Identify which cell holds the provided text, then report its [X, Y] central coordinate. 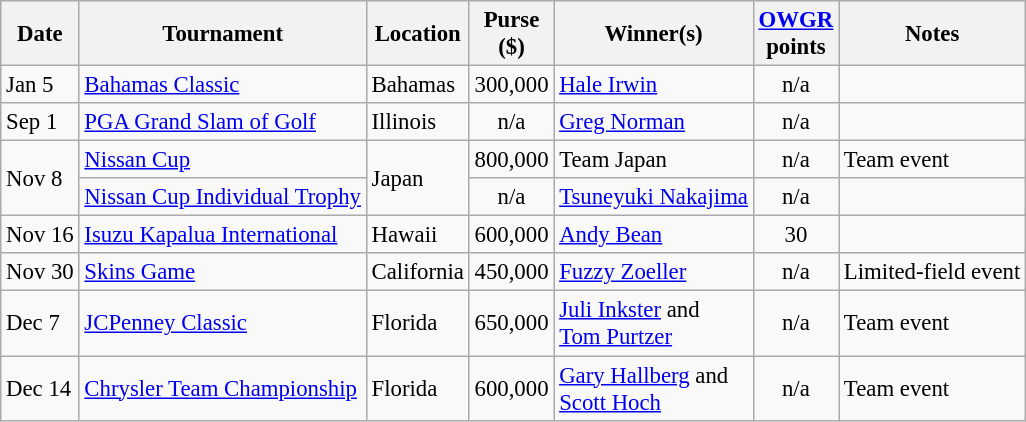
450,000 [512, 273]
30 [796, 235]
Fuzzy Zoeller [654, 273]
JCPenney Classic [222, 324]
Hawaii [418, 235]
650,000 [512, 324]
Jan 5 [40, 85]
OWGRpoints [796, 34]
800,000 [512, 160]
Nissan Cup Individual Trophy [222, 197]
Nov 16 [40, 235]
Gary Hallberg and Scott Hoch [654, 388]
Nov 30 [40, 273]
Purse($) [512, 34]
Juli Inkster and Tom Purtzer [654, 324]
Dec 14 [40, 388]
Nissan Cup [222, 160]
Japan [418, 178]
Location [418, 34]
Illinois [418, 122]
Chrysler Team Championship [222, 388]
Notes [932, 34]
Bahamas [418, 85]
Isuzu Kapalua International [222, 235]
Sep 1 [40, 122]
PGA Grand Slam of Golf [222, 122]
Skins Game [222, 273]
300,000 [512, 85]
Bahamas Classic [222, 85]
California [418, 273]
Greg Norman [654, 122]
Dec 7 [40, 324]
Andy Bean [654, 235]
Tournament [222, 34]
Limited-field event [932, 273]
Winner(s) [654, 34]
Nov 8 [40, 178]
Tsuneyuki Nakajima [654, 197]
Team Japan [654, 160]
Hale Irwin [654, 85]
Date [40, 34]
